Provide the (x, y) coordinate of the cell's center where the given text is located.  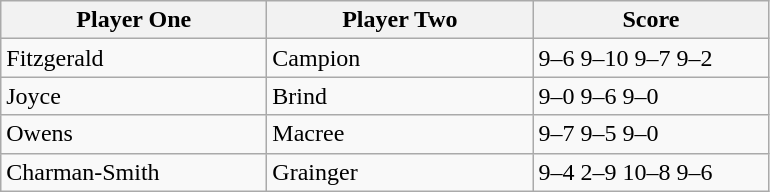
9–0 9–6 9–0 (651, 96)
9–7 9–5 9–0 (651, 134)
Macree (400, 134)
9–4 2–9 10–8 9–6 (651, 172)
Score (651, 20)
Fitzgerald (134, 58)
Campion (400, 58)
Player One (134, 20)
Joyce (134, 96)
9–6 9–10 9–7 9–2 (651, 58)
Owens (134, 134)
Charman-Smith (134, 172)
Brind (400, 96)
Grainger (400, 172)
Player Two (400, 20)
